From the cell containing the given text, extract its center point as [X, Y] coordinate. 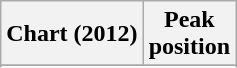
Peakposition [189, 34]
Chart (2012) [72, 34]
